For the text-containing cell, return its midpoint in [X, Y] coordinate format. 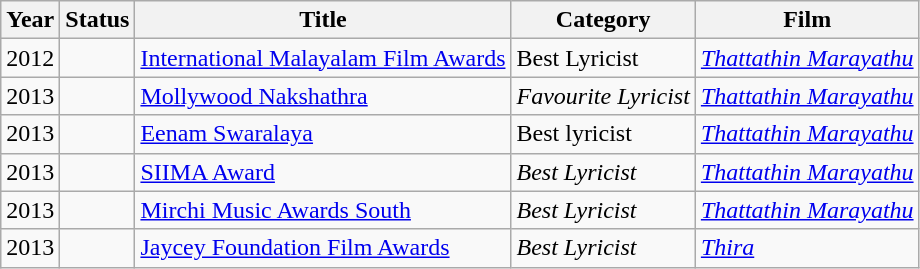
Mirchi Music Awards South [323, 210]
Title [323, 20]
Best lyricist [603, 134]
Jaycey Foundation Film Awards [323, 248]
2012 [30, 58]
Eenam Swaralaya [323, 134]
Year [30, 20]
Status [98, 20]
Film [807, 20]
Mollywood Nakshathra [323, 96]
Thira [807, 248]
SIIMA Award [323, 172]
International Malayalam Film Awards [323, 58]
Category [603, 20]
Favourite Lyricist [603, 96]
